Detect which cell encompasses the target text, then output its [X, Y] center coordinate. 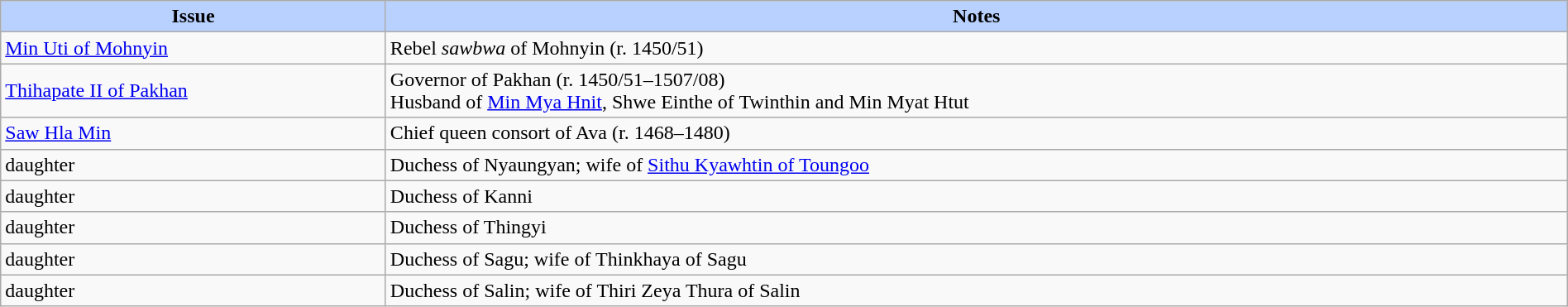
Notes [976, 17]
Duchess of Nyaungyan; wife of Sithu Kyawhtin of Toungoo [976, 165]
Thihapate II of Pakhan [194, 91]
Duchess of Salin; wife of Thiri Zeya Thura of Salin [976, 290]
Duchess of Kanni [976, 196]
Duchess of Sagu; wife of Thinkhaya of Sagu [976, 259]
Governor of Pakhan (r. 1450/51–1507/08) Husband of Min Mya Hnit, Shwe Einthe of Twinthin and Min Myat Htut [976, 91]
Duchess of Thingyi [976, 228]
Saw Hla Min [194, 133]
Issue [194, 17]
Chief queen consort of Ava (r. 1468–1480) [976, 133]
Min Uti of Mohnyin [194, 48]
Rebel sawbwa of Mohnyin (r. 1450/51) [976, 48]
